For the text-containing cell, return its midpoint in (x, y) coordinate format. 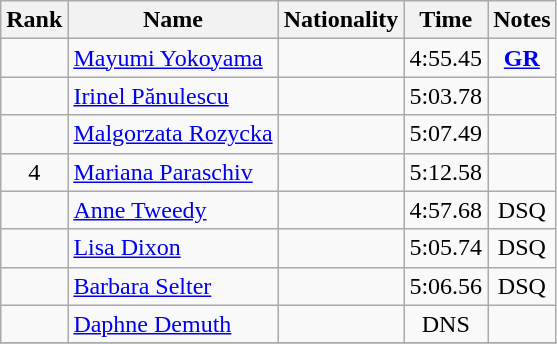
Notes (522, 20)
5:07.49 (446, 134)
Rank (34, 20)
Mayumi Yokoyama (173, 58)
Malgorzata Rozycka (173, 134)
Lisa Dixon (173, 248)
Time (446, 20)
Barbara Selter (173, 286)
Daphne Demuth (173, 324)
4:55.45 (446, 58)
5:06.56 (446, 286)
DNS (446, 324)
Nationality (341, 20)
4:57.68 (446, 210)
Name (173, 20)
Mariana Paraschiv (173, 172)
4 (34, 172)
5:05.74 (446, 248)
5:03.78 (446, 96)
Anne Tweedy (173, 210)
GR (522, 58)
5:12.58 (446, 172)
Irinel Pănulescu (173, 96)
